Search for the cell housing the specified text and yield its (x, y) center coordinate. 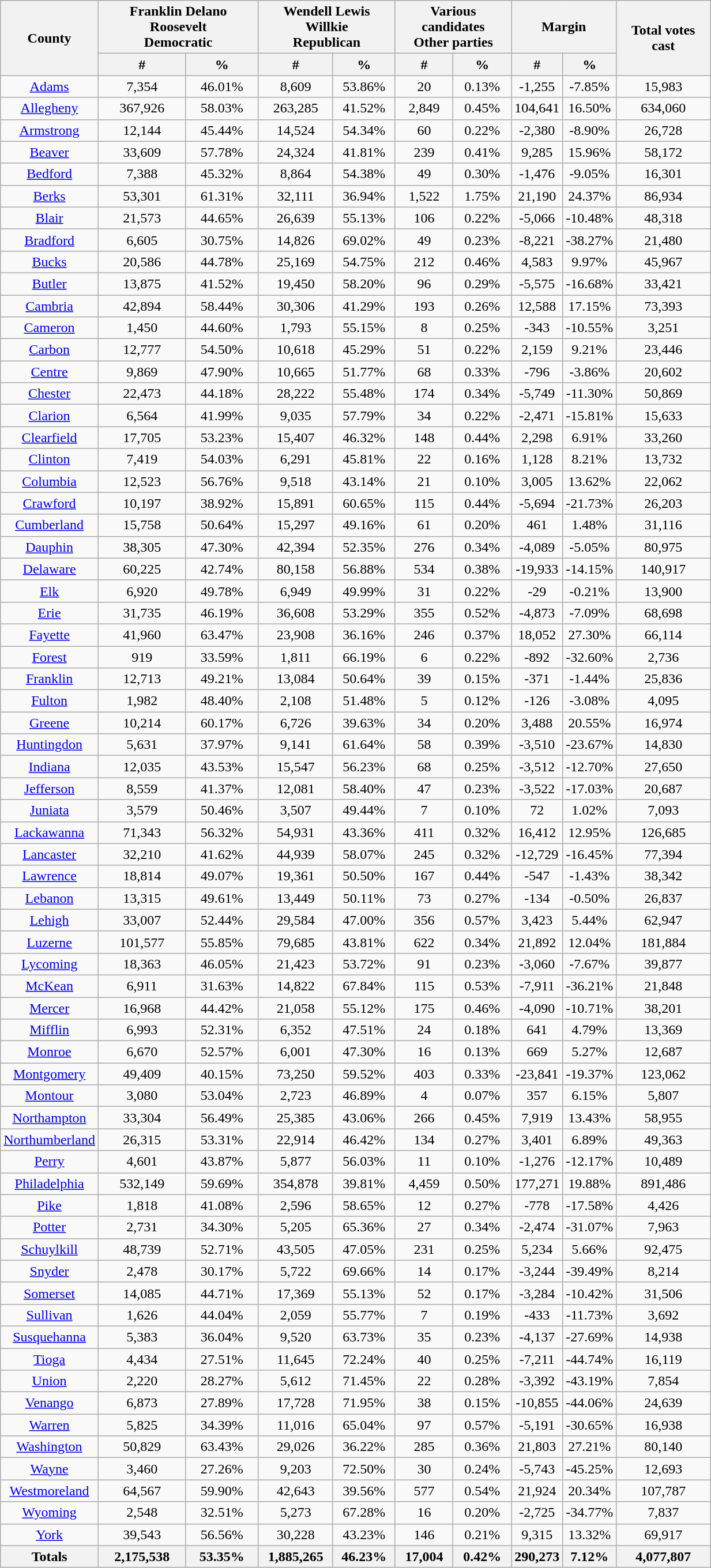
6,670 (142, 1052)
14,085 (142, 1293)
69,917 (663, 1535)
-15.81% (589, 416)
Lawrence (50, 876)
-30.65% (589, 1425)
0.12% (482, 701)
12,777 (142, 350)
5,205 (296, 1227)
25,836 (663, 679)
52 (424, 1293)
6,564 (142, 416)
44.04% (222, 1315)
13,369 (663, 1030)
0.37% (482, 635)
-0.21% (589, 591)
6,993 (142, 1030)
Lancaster (50, 854)
9,141 (296, 745)
13,732 (663, 459)
0.53% (482, 986)
12,588 (537, 306)
6.91% (589, 438)
63.47% (222, 635)
14,938 (663, 1337)
56.88% (364, 569)
1.02% (589, 811)
5 (424, 701)
33,007 (142, 920)
-7.09% (589, 613)
68,698 (663, 613)
45.32% (222, 174)
50.46% (222, 811)
16,938 (663, 1425)
276 (424, 547)
10,214 (142, 723)
-371 (537, 679)
-5,743 (537, 1469)
22,062 (663, 481)
21,190 (537, 196)
104,641 (537, 108)
367,926 (142, 108)
Juniata (50, 811)
55.15% (364, 328)
12.04% (589, 942)
49.07% (222, 876)
26,728 (663, 130)
6,726 (296, 723)
43.14% (364, 481)
7,388 (142, 174)
80,975 (663, 547)
44,939 (296, 854)
33,609 (142, 152)
22,914 (296, 1140)
0.29% (482, 284)
Various candidatesOther parties (453, 27)
58.20% (364, 284)
Mercer (50, 1008)
Jefferson (50, 789)
1,450 (142, 328)
46.19% (222, 613)
56.32% (222, 832)
2,849 (424, 108)
-5.05% (589, 547)
50.50% (364, 876)
6 (424, 657)
57.79% (364, 416)
Total votes cast (663, 38)
44.60% (222, 328)
106 (424, 218)
Pike (50, 1205)
31,116 (663, 525)
285 (424, 1447)
26,315 (142, 1140)
Westmoreland (50, 1491)
39.63% (364, 723)
-10.48% (589, 218)
25,169 (296, 262)
6,949 (296, 591)
42,394 (296, 547)
577 (424, 1491)
0.18% (482, 1030)
-3,060 (537, 964)
4 (424, 1096)
0.26% (482, 306)
-12.17% (589, 1162)
1,982 (142, 701)
4,077,807 (663, 1556)
61.31% (222, 196)
53.86% (364, 86)
4,583 (537, 262)
McKean (50, 986)
6,605 (142, 240)
8,214 (663, 1271)
-10.71% (589, 1008)
-2,725 (537, 1513)
21,573 (142, 218)
71.45% (364, 1381)
246 (424, 635)
52.35% (364, 547)
41.62% (222, 854)
38,342 (663, 876)
54.50% (222, 350)
41.29% (364, 306)
60.17% (222, 723)
30.75% (222, 240)
39 (424, 679)
30,228 (296, 1535)
Bucks (50, 262)
58.65% (364, 1205)
64,567 (142, 1491)
58 (424, 745)
58,955 (663, 1118)
59.52% (364, 1074)
71,343 (142, 832)
174 (424, 394)
-0.50% (589, 898)
193 (424, 306)
38,305 (142, 547)
62,947 (663, 920)
20,586 (142, 262)
31.63% (222, 986)
41.08% (222, 1205)
-2,471 (537, 416)
53.23% (222, 438)
0.21% (482, 1535)
-126 (537, 701)
Wayne (50, 1469)
53.35% (222, 1556)
2,478 (142, 1271)
35 (424, 1337)
36.94% (364, 196)
3,401 (537, 1140)
40 (424, 1359)
0.41% (482, 152)
48,318 (663, 218)
56.03% (364, 1162)
7,854 (663, 1381)
11,645 (296, 1359)
-43.19% (589, 1381)
44.78% (222, 262)
12,081 (296, 789)
44.42% (222, 1008)
Totals (50, 1556)
31,735 (142, 613)
Margin (564, 27)
19,361 (296, 876)
15,758 (142, 525)
Bradford (50, 240)
-1,476 (537, 174)
21,423 (296, 964)
-4,873 (537, 613)
73,393 (663, 306)
45.29% (364, 350)
33,304 (142, 1118)
-11.30% (589, 394)
39.81% (364, 1183)
-17.03% (589, 789)
101,577 (142, 942)
21 (424, 481)
Schuylkill (50, 1249)
50,829 (142, 1447)
12 (424, 1205)
46.23% (364, 1556)
3,005 (537, 481)
1.75% (482, 196)
9.97% (589, 262)
34.30% (222, 1227)
21,924 (537, 1491)
48,739 (142, 1249)
-5,066 (537, 218)
Crawford (50, 503)
47.05% (364, 1249)
2,731 (142, 1227)
63.73% (364, 1337)
Cameron (50, 328)
5.66% (589, 1249)
Montour (50, 1096)
-3,284 (537, 1293)
1,793 (296, 328)
461 (537, 525)
13,315 (142, 898)
28.27% (222, 1381)
2,159 (537, 350)
Cambria (50, 306)
-38.27% (589, 240)
891,486 (663, 1183)
Snyder (50, 1271)
34.39% (222, 1425)
13.62% (589, 481)
22,473 (142, 394)
55.48% (364, 394)
12,144 (142, 130)
-12,729 (537, 854)
27,650 (663, 767)
33,421 (663, 284)
9,035 (296, 416)
9,869 (142, 372)
42,643 (296, 1491)
-16.45% (589, 854)
47.00% (364, 920)
2,723 (296, 1096)
36.16% (364, 635)
12.95% (589, 832)
30.17% (222, 1271)
72 (537, 811)
-19.37% (589, 1074)
Chester (50, 394)
Butler (50, 284)
Philadelphia (50, 1183)
43,505 (296, 1249)
290,273 (537, 1556)
65.04% (364, 1425)
43.23% (364, 1535)
355 (424, 613)
2,596 (296, 1205)
11,016 (296, 1425)
Northampton (50, 1118)
47 (424, 789)
10,489 (663, 1162)
5.44% (589, 920)
8,609 (296, 86)
-27.69% (589, 1337)
24 (424, 1030)
1,885,265 (296, 1556)
1,811 (296, 657)
49,409 (142, 1074)
181,884 (663, 942)
21,480 (663, 240)
16,301 (663, 174)
Union (50, 1381)
49.44% (364, 811)
3,579 (142, 811)
31 (424, 591)
45.81% (364, 459)
43.53% (222, 767)
27.51% (222, 1359)
-23.67% (589, 745)
17.15% (589, 306)
-3.86% (589, 372)
45.44% (222, 130)
7,837 (663, 1513)
-5,749 (537, 394)
49.61% (222, 898)
54,931 (296, 832)
0.07% (482, 1096)
44.71% (222, 1293)
33.59% (222, 657)
0.42% (482, 1556)
9,285 (537, 152)
24,324 (296, 152)
14,524 (296, 130)
-14.15% (589, 569)
-19,933 (537, 569)
29,026 (296, 1447)
-12.70% (589, 767)
72.50% (364, 1469)
Cumberland (50, 525)
Indiana (50, 767)
-4,137 (537, 1337)
-3,510 (537, 745)
6,001 (296, 1052)
403 (424, 1074)
53.72% (364, 964)
-134 (537, 898)
-547 (537, 876)
-11.73% (589, 1315)
15,891 (296, 503)
-343 (537, 328)
-39.49% (589, 1271)
54.75% (364, 262)
Northumberland (50, 1140)
Clinton (50, 459)
7,354 (142, 86)
8.21% (589, 459)
77,394 (663, 854)
63.43% (222, 1447)
Fayette (50, 635)
3,080 (142, 1096)
-9.05% (589, 174)
17,369 (296, 1293)
51 (424, 350)
41.99% (222, 416)
52.31% (222, 1030)
13,449 (296, 898)
-2,380 (537, 130)
-1,276 (537, 1162)
-7,911 (537, 986)
49,363 (663, 1140)
15.96% (589, 152)
52.44% (222, 920)
-29 (537, 591)
46.42% (364, 1140)
14,822 (296, 986)
49.16% (364, 525)
54.38% (364, 174)
32,111 (296, 196)
0.54% (482, 1491)
919 (142, 657)
8 (424, 328)
15,547 (296, 767)
56.76% (222, 481)
263,285 (296, 108)
5,825 (142, 1425)
36.22% (364, 1447)
91 (424, 964)
Fulton (50, 701)
6,873 (142, 1403)
4,434 (142, 1359)
19.88% (589, 1183)
31,506 (663, 1293)
354,878 (296, 1183)
6,920 (142, 591)
5,273 (296, 1513)
53.29% (364, 613)
7.12% (589, 1556)
54.03% (222, 459)
9,315 (537, 1535)
55.85% (222, 942)
17,728 (296, 1403)
669 (537, 1052)
36,608 (296, 613)
-1.44% (589, 679)
21,848 (663, 986)
59.69% (222, 1183)
28,222 (296, 394)
3,460 (142, 1469)
Lebanon (50, 898)
Mifflin (50, 1030)
27 (424, 1227)
67.28% (364, 1513)
23,908 (296, 635)
56.49% (222, 1118)
5.27% (589, 1052)
Warren (50, 1425)
-4,090 (537, 1008)
38 (424, 1403)
Columbia (50, 481)
126,685 (663, 832)
55.12% (364, 1008)
47.90% (222, 372)
357 (537, 1096)
21,892 (537, 942)
1.48% (589, 525)
Erie (50, 613)
43.36% (364, 832)
27.21% (589, 1447)
-16.68% (589, 284)
-7.67% (589, 964)
27.26% (222, 1469)
-3,244 (537, 1271)
Armstrong (50, 130)
56.23% (364, 767)
107,787 (663, 1491)
13,900 (663, 591)
5,383 (142, 1337)
Centre (50, 372)
0.16% (482, 459)
Delaware (50, 569)
-36.21% (589, 986)
23,446 (663, 350)
27.30% (589, 635)
245 (424, 854)
27.89% (222, 1403)
Bedford (50, 174)
Lehigh (50, 920)
-7.85% (589, 86)
7,419 (142, 459)
1,522 (424, 196)
-3,522 (537, 789)
-8.90% (589, 130)
51.48% (364, 701)
Lycoming (50, 964)
14,826 (296, 240)
177,271 (537, 1183)
-10.55% (589, 328)
-1.43% (589, 876)
3,507 (296, 811)
-31.07% (589, 1227)
39,543 (142, 1535)
13,875 (142, 284)
8,864 (296, 174)
634,060 (663, 108)
41,960 (142, 635)
Greene (50, 723)
2,736 (663, 657)
2,220 (142, 1381)
96 (424, 284)
18,363 (142, 964)
Allegheny (50, 108)
2,059 (296, 1315)
-778 (537, 1205)
17,705 (142, 438)
39.56% (364, 1491)
7,919 (537, 1118)
24,639 (663, 1403)
Adams (50, 86)
-3.08% (589, 701)
97 (424, 1425)
3,488 (537, 723)
4,426 (663, 1205)
York (50, 1535)
44.65% (222, 218)
Venango (50, 1403)
Potter (50, 1227)
622 (424, 942)
6.15% (589, 1096)
58.40% (364, 789)
49.78% (222, 591)
2,298 (537, 438)
5,877 (296, 1162)
-44.74% (589, 1359)
Dauphin (50, 547)
56.56% (222, 1535)
5,631 (142, 745)
Beaver (50, 152)
532,149 (142, 1183)
10,665 (296, 372)
10,618 (296, 350)
6.89% (589, 1140)
Blair (50, 218)
50,869 (663, 394)
4.79% (589, 1030)
52.71% (222, 1249)
212 (424, 262)
13,084 (296, 679)
167 (424, 876)
24.37% (589, 196)
16,412 (537, 832)
6,291 (296, 459)
45,967 (663, 262)
641 (537, 1030)
40.15% (222, 1074)
20,687 (663, 789)
20,602 (663, 372)
46.05% (222, 964)
5,234 (537, 1249)
17,004 (424, 1556)
-8,221 (537, 240)
0.39% (482, 745)
7,963 (663, 1227)
25,385 (296, 1118)
60.65% (364, 503)
-3,392 (537, 1381)
Clarion (50, 416)
-32.60% (589, 657)
12,713 (142, 679)
14 (424, 1271)
20.34% (589, 1491)
86,934 (663, 196)
Montgomery (50, 1074)
58,172 (663, 152)
Carbon (50, 350)
2,108 (296, 701)
2,548 (142, 1513)
19,450 (296, 284)
140,917 (663, 569)
-44.06% (589, 1403)
0.36% (482, 1447)
Clearfield (50, 438)
69.02% (364, 240)
-5,575 (537, 284)
73 (424, 898)
12,523 (142, 481)
2,175,538 (142, 1556)
Tioga (50, 1359)
Somerset (50, 1293)
-21.73% (589, 503)
92,475 (663, 1249)
72.24% (364, 1359)
-17.58% (589, 1205)
42.74% (222, 569)
Sullivan (50, 1315)
-796 (537, 372)
48.40% (222, 701)
123,062 (663, 1074)
Berks (50, 196)
52.57% (222, 1052)
0.50% (482, 1183)
4,459 (424, 1183)
57.78% (222, 152)
Washington (50, 1447)
30 (424, 1469)
39,877 (663, 964)
-45.25% (589, 1469)
Lackawanna (50, 832)
County (50, 38)
41.37% (222, 789)
58.07% (364, 854)
38,201 (663, 1008)
13.32% (589, 1535)
54.34% (364, 130)
42,894 (142, 306)
67.84% (364, 986)
29,584 (296, 920)
-3,512 (537, 767)
Susquehanna (50, 1337)
21,058 (296, 1008)
16,974 (663, 723)
32,210 (142, 854)
80,158 (296, 569)
Wyoming (50, 1513)
53,301 (142, 196)
46.32% (364, 438)
Luzerne (50, 942)
Perry (50, 1162)
18,814 (142, 876)
12,687 (663, 1052)
60,225 (142, 569)
14,830 (663, 745)
66,114 (663, 635)
Monroe (50, 1052)
30,306 (296, 306)
3,692 (663, 1315)
58.44% (222, 306)
5,807 (663, 1096)
1,818 (142, 1205)
3,251 (663, 328)
12,693 (663, 1469)
9,203 (296, 1469)
66.19% (364, 657)
3,423 (537, 920)
13.43% (589, 1118)
0.52% (482, 613)
55.77% (364, 1315)
4,601 (142, 1162)
69.66% (364, 1271)
38.92% (222, 503)
32.51% (222, 1513)
-23,841 (537, 1074)
7,093 (663, 811)
51.77% (364, 372)
11 (424, 1162)
73,250 (296, 1074)
60 (424, 130)
15,407 (296, 438)
1,128 (537, 459)
9,518 (296, 481)
534 (424, 569)
49.99% (364, 591)
-10,855 (537, 1403)
175 (424, 1008)
Wendell Lewis WillkieRepublican (326, 27)
49.21% (222, 679)
Franklin Delano RooseveltDemocratic (178, 27)
8,559 (142, 789)
61.64% (364, 745)
148 (424, 438)
-34.77% (589, 1513)
46.89% (364, 1096)
36.04% (222, 1337)
134 (424, 1140)
33,260 (663, 438)
-10.42% (589, 1293)
26,203 (663, 503)
356 (424, 920)
79,685 (296, 942)
-5,694 (537, 503)
5,612 (296, 1381)
-4,089 (537, 547)
9.21% (589, 350)
6,352 (296, 1030)
6,911 (142, 986)
5,722 (296, 1271)
0.19% (482, 1315)
-1,255 (537, 86)
37.97% (222, 745)
0.24% (482, 1469)
16,119 (663, 1359)
71.95% (364, 1403)
20 (424, 86)
16.50% (589, 108)
15,297 (296, 525)
43.87% (222, 1162)
-433 (537, 1315)
18,052 (537, 635)
266 (424, 1118)
146 (424, 1535)
239 (424, 152)
Elk (50, 591)
58.03% (222, 108)
10,197 (142, 503)
9,520 (296, 1337)
26,639 (296, 218)
41.81% (364, 152)
80,140 (663, 1447)
-2,474 (537, 1227)
65.36% (364, 1227)
15,983 (663, 86)
-5,191 (537, 1425)
50.11% (364, 898)
1,626 (142, 1315)
4,095 (663, 701)
Huntingdon (50, 745)
43.81% (364, 942)
0.28% (482, 1381)
411 (424, 832)
15,633 (663, 416)
26,837 (663, 898)
0.30% (482, 174)
Forest (50, 657)
0.38% (482, 569)
12,035 (142, 767)
59.90% (222, 1491)
231 (424, 1249)
61 (424, 525)
20.55% (589, 723)
43.06% (364, 1118)
44.18% (222, 394)
-892 (537, 657)
46.01% (222, 86)
21,803 (537, 1447)
-7,211 (537, 1359)
47.51% (364, 1030)
53.31% (222, 1140)
16,968 (142, 1008)
53.04% (222, 1096)
Franklin (50, 679)
